Return the (X, Y) coordinate for the center point of the cell that contains the specified text.  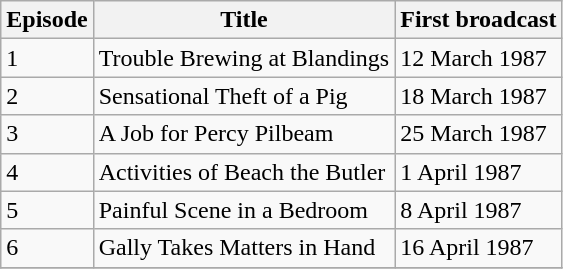
1 (47, 58)
Painful Scene in a Bedroom (244, 210)
6 (47, 248)
12 March 1987 (478, 58)
Title (244, 20)
Sensational Theft of a Pig (244, 96)
3 (47, 134)
First broadcast (478, 20)
4 (47, 172)
2 (47, 96)
5 (47, 210)
A Job for Percy Pilbeam (244, 134)
16 April 1987 (478, 248)
1 April 1987 (478, 172)
Gally Takes Matters in Hand (244, 248)
Trouble Brewing at Blandings (244, 58)
18 March 1987 (478, 96)
Episode (47, 20)
8 April 1987 (478, 210)
Activities of Beach the Butler (244, 172)
25 March 1987 (478, 134)
